Extract the [X, Y] coordinate from the center of the cell holding the provided text.  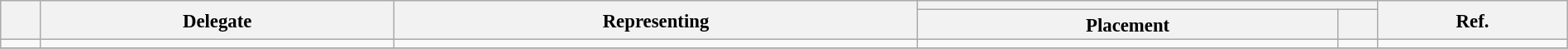
Delegate [218, 20]
Ref. [1472, 20]
Placement [1128, 25]
Representing [657, 20]
